Detect which cell encompasses the target text, then output its (x, y) center coordinate. 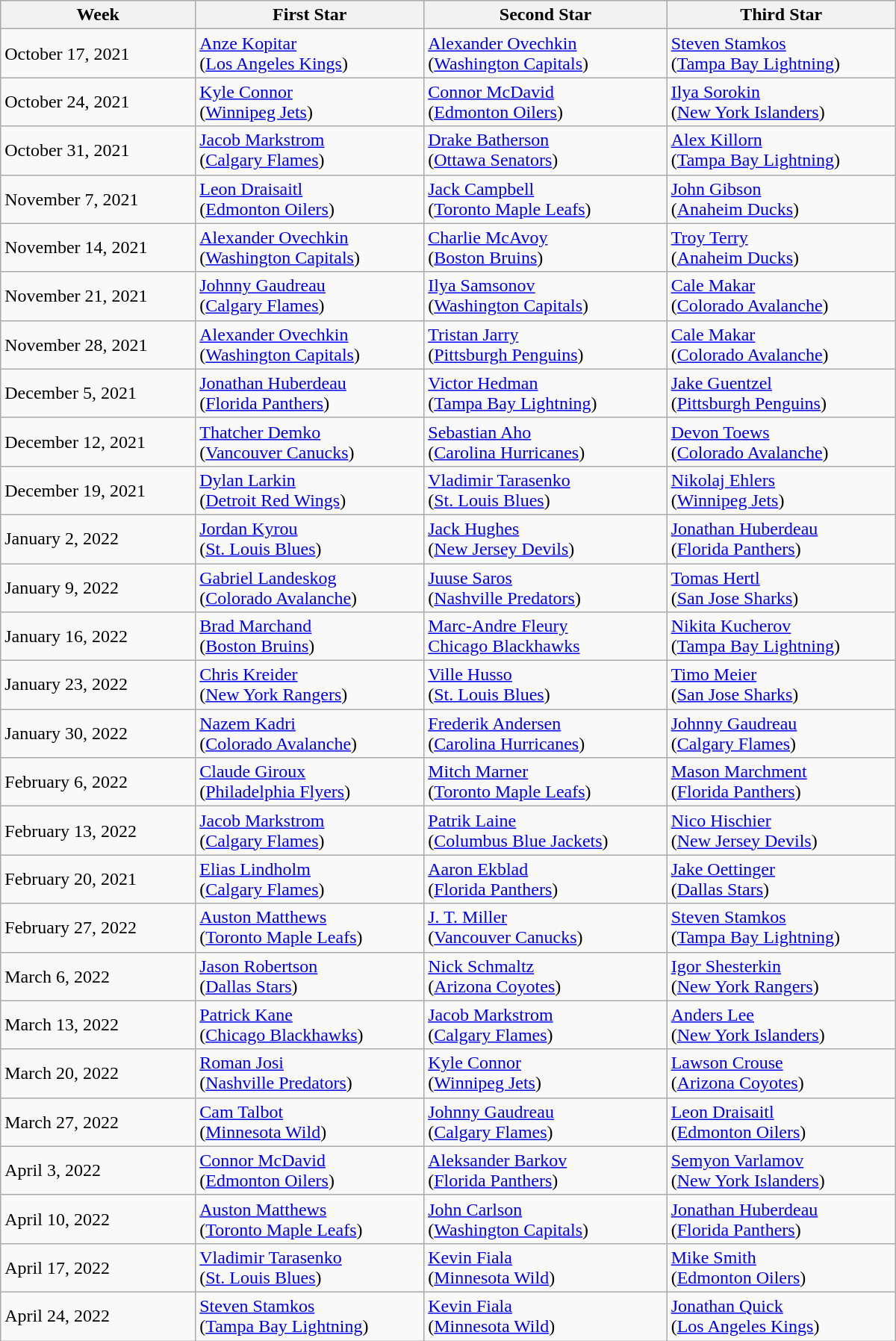
Semyon Varlamov(New York Islanders) (781, 1171)
Mitch Marner(Toronto Maple Leafs) (545, 782)
November 7, 2021 (99, 199)
Elias Lindholm(Calgary Flames) (310, 880)
Aaron Ekblad(Florida Panthers) (545, 880)
December 12, 2021 (99, 442)
Mason Marchment(Florida Panthers) (781, 782)
Igor Shesterkin(New York Rangers) (781, 977)
Brad Marchand(Boston Bruins) (310, 636)
December 5, 2021 (99, 393)
Nikita Kucherov(Tampa Bay Lightning) (781, 636)
January 30, 2022 (99, 733)
Charlie McAvoy(Boston Bruins) (545, 248)
February 20, 2021 (99, 880)
Third Star (781, 15)
Jack Campbell(Toronto Maple Leafs) (545, 199)
October 17, 2021 (99, 54)
J. T. Miller(Vancouver Canucks) (545, 927)
April 10, 2022 (99, 1219)
October 31, 2021 (99, 151)
Drake Batherson(Ottawa Senators) (545, 151)
February 6, 2022 (99, 782)
Jake Oettinger(Dallas Stars) (781, 880)
Chris Kreider(New York Rangers) (310, 685)
Gabriel Landeskog(Colorado Avalanche) (310, 587)
April 3, 2022 (99, 1171)
January 16, 2022 (99, 636)
Frederik Andersen(Carolina Hurricanes) (545, 733)
Marc-Andre FleuryChicago Blackhawks (545, 636)
Patrick Kane(Chicago Blackhawks) (310, 1024)
Nick Schmaltz(Arizona Coyotes) (545, 977)
Claude Giroux(Philadelphia Flyers) (310, 782)
Alex Killorn(Tampa Bay Lightning) (781, 151)
March 13, 2022 (99, 1024)
Jordan Kyrou(St. Louis Blues) (310, 539)
Lawson Crouse(Arizona Coyotes) (781, 1074)
Ville Husso(St. Louis Blues) (545, 685)
Juuse Saros(Nashville Predators) (545, 587)
April 24, 2022 (99, 1316)
April 17, 2022 (99, 1268)
Roman Josi(Nashville Predators) (310, 1074)
Ilya Sorokin(New York Islanders) (781, 102)
Tomas Hertl(San Jose Sharks) (781, 587)
Thatcher Demko(Vancouver Canucks) (310, 442)
Patrik Laine(Columbus Blue Jackets) (545, 830)
December 19, 2021 (99, 490)
Jason Robertson(Dallas Stars) (310, 977)
January 2, 2022 (99, 539)
Dylan Larkin(Detroit Red Wings) (310, 490)
Anders Lee(New York Islanders) (781, 1024)
February 13, 2022 (99, 830)
Nikolaj Ehlers(Winnipeg Jets) (781, 490)
March 20, 2022 (99, 1074)
Second Star (545, 15)
November 21, 2021 (99, 296)
March 6, 2022 (99, 977)
Mike Smith(Edmonton Oilers) (781, 1268)
January 23, 2022 (99, 685)
Anze Kopitar(Los Angeles Kings) (310, 54)
Nico Hischier(New Jersey Devils) (781, 830)
March 27, 2022 (99, 1121)
Week (99, 15)
Sebastian Aho(Carolina Hurricanes) (545, 442)
John Carlson(Washington Capitals) (545, 1219)
February 27, 2022 (99, 927)
Victor Hedman(Tampa Bay Lightning) (545, 393)
January 9, 2022 (99, 587)
November 14, 2021 (99, 248)
Jonathan Quick(Los Angeles Kings) (781, 1316)
First Star (310, 15)
Jake Guentzel(Pittsburgh Penguins) (781, 393)
Aleksander Barkov(Florida Panthers) (545, 1171)
Jack Hughes(New Jersey Devils) (545, 539)
Devon Toews(Colorado Avalanche) (781, 442)
Cam Talbot(Minnesota Wild) (310, 1121)
November 28, 2021 (99, 345)
October 24, 2021 (99, 102)
John Gibson(Anaheim Ducks) (781, 199)
Nazem Kadri(Colorado Avalanche) (310, 733)
Troy Terry(Anaheim Ducks) (781, 248)
Timo Meier(San Jose Sharks) (781, 685)
Ilya Samsonov(Washington Capitals) (545, 296)
Tristan Jarry(Pittsburgh Penguins) (545, 345)
